Provide the [x, y] coordinate of the cell's center where the given text is located.  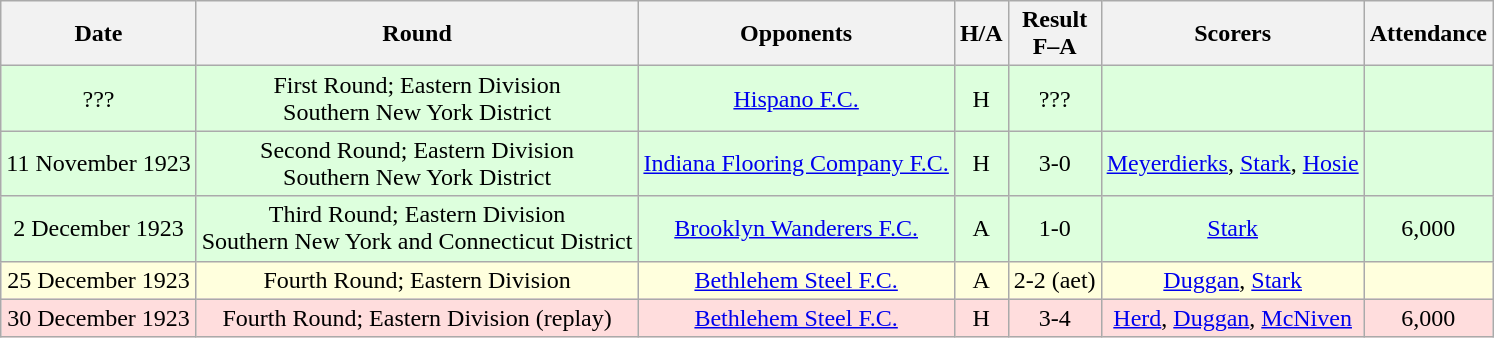
Herd, Duggan, McNiven [1232, 318]
Third Round; Eastern DivisionSouthern New York and Connecticut District [417, 228]
Brooklyn Wanderers F.C. [796, 228]
Attendance [1428, 34]
Fourth Round; Eastern Division [417, 280]
1-0 [1054, 228]
11 November 1923 [98, 164]
Round [417, 34]
3-0 [1054, 164]
Scorers [1232, 34]
Hispano F.C. [796, 98]
Opponents [796, 34]
Duggan, Stark [1232, 280]
Stark [1232, 228]
Meyerdierks, Stark, Hosie [1232, 164]
Indiana Flooring Company F.C. [796, 164]
2 December 1923 [98, 228]
ResultF–A [1054, 34]
Date [98, 34]
First Round; Eastern DivisionSouthern New York District [417, 98]
3-4 [1054, 318]
25 December 1923 [98, 280]
Second Round; Eastern DivisionSouthern New York District [417, 164]
2-2 (aet) [1054, 280]
Fourth Round; Eastern Division (replay) [417, 318]
30 December 1923 [98, 318]
H/A [981, 34]
